Determine the (x, y) coordinate at the center of the cell enclosing the given text.  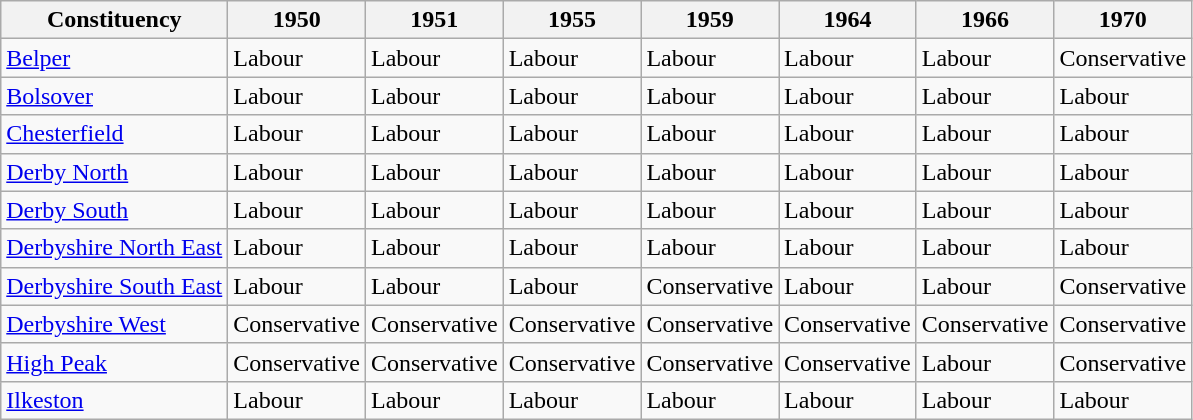
Ilkeston (114, 400)
1955 (572, 20)
Derby South (114, 210)
High Peak (114, 362)
1970 (1123, 20)
Derbyshire West (114, 324)
Chesterfield (114, 134)
1966 (985, 20)
1951 (434, 20)
1959 (710, 20)
Constituency (114, 20)
Belper (114, 58)
1950 (297, 20)
Derbyshire South East (114, 286)
Derbyshire North East (114, 248)
Bolsover (114, 96)
Derby North (114, 172)
1964 (848, 20)
